Output the (x, y) coordinate of the center of the cell containing the given text.  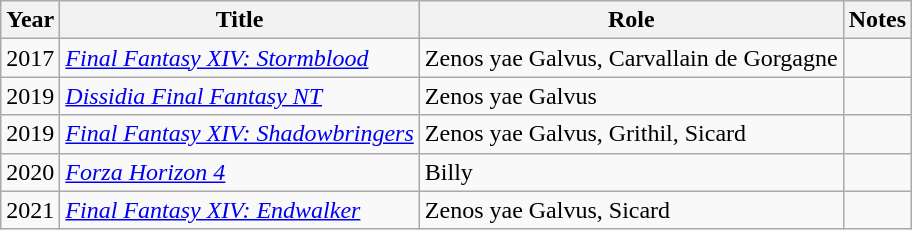
Billy (631, 172)
Zenos yae Galvus (631, 96)
Notes (877, 20)
2020 (30, 172)
Final Fantasy XIV: Stormblood (240, 58)
2021 (30, 210)
Final Fantasy XIV: Shadowbringers (240, 134)
Zenos yae Galvus, Carvallain de Gorgagne (631, 58)
Dissidia Final Fantasy NT (240, 96)
2017 (30, 58)
Zenos yae Galvus, Sicard (631, 210)
Year (30, 20)
Role (631, 20)
Forza Horizon 4 (240, 172)
Final Fantasy XIV: Endwalker (240, 210)
Zenos yae Galvus, Grithil, Sicard (631, 134)
Title (240, 20)
